Output the (X, Y) coordinate of the center of the cell containing the given text.  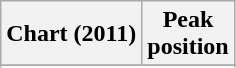
Peakposition (188, 34)
Chart (2011) (72, 34)
